For the text-containing cell, return its midpoint in [x, y] coordinate format. 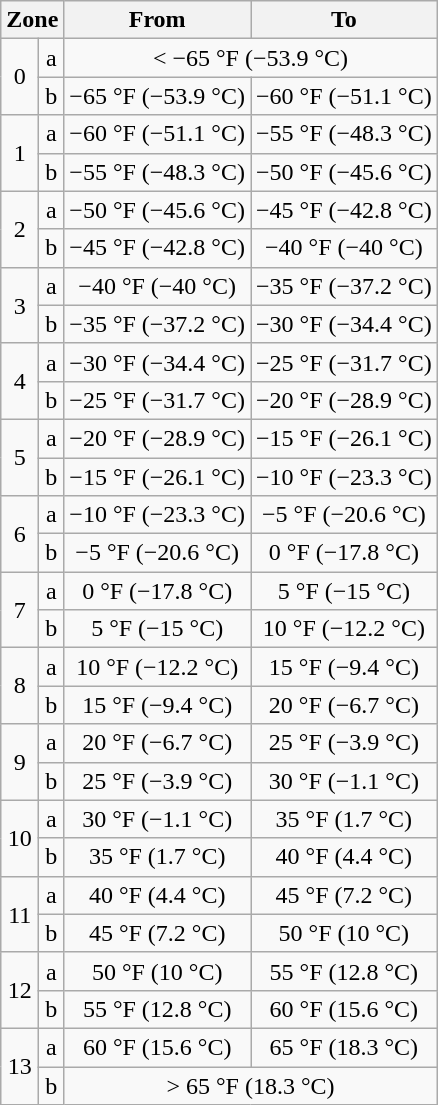
5 [20, 457]
2 [20, 229]
Zone [32, 20]
0 [20, 77]
65 °F (18.3 °C) [344, 1047]
> 65 °F (18.3 °C) [250, 1085]
12 [20, 990]
6 [20, 534]
1 [20, 153]
11 [20, 914]
9 [20, 762]
−65 °F (−53.9 °C) [158, 96]
7 [20, 610]
3 [20, 305]
13 [20, 1066]
< −65 °F (−53.9 °C) [250, 58]
To [344, 20]
From [158, 20]
8 [20, 686]
4 [20, 381]
10 [20, 838]
